Scan for the cell matching the given text and deliver its (X, Y) coordinate at center. 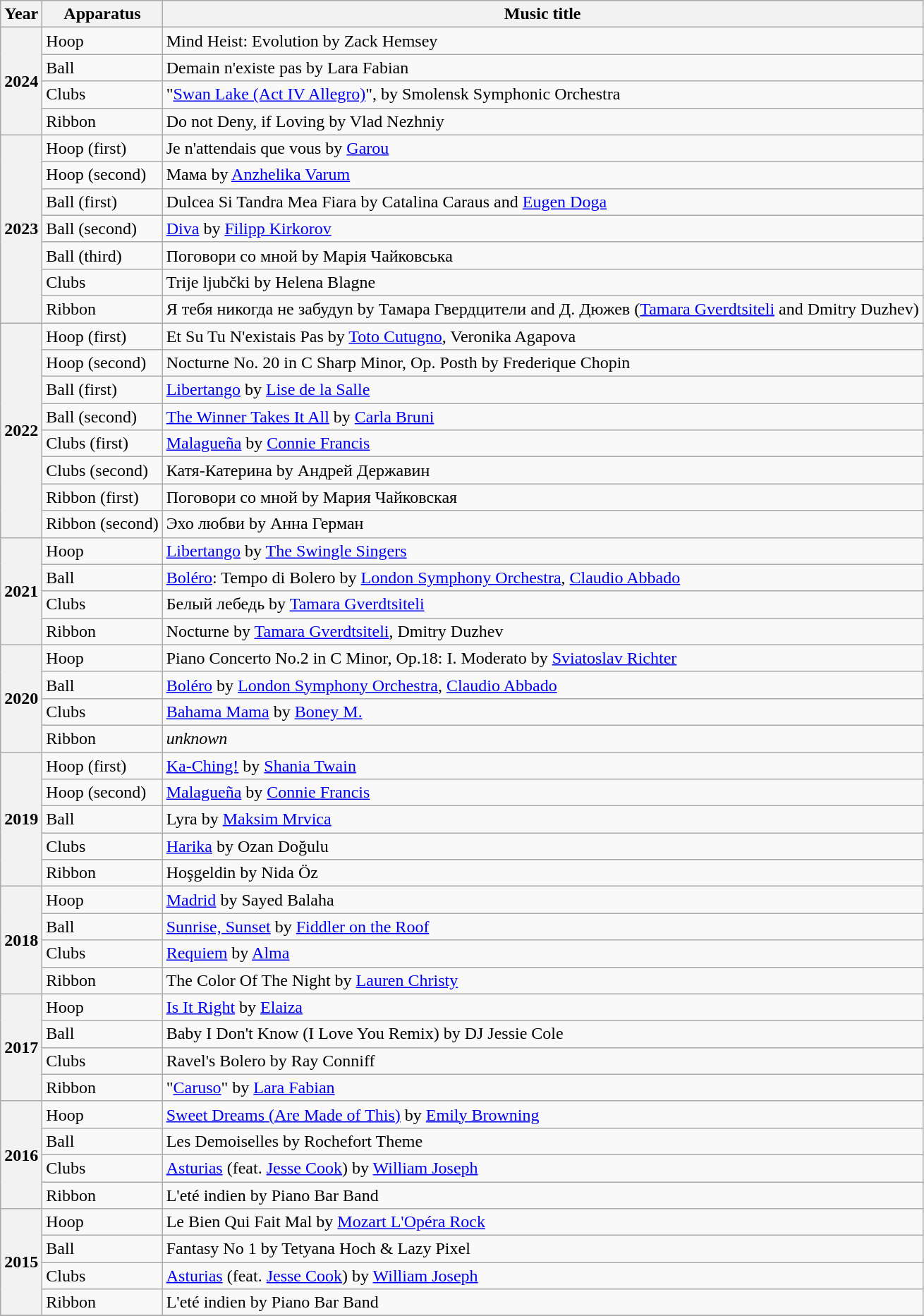
2020 (21, 698)
Nocturne by Tamara Gverdtsiteli, Dmitry Duzhev (542, 631)
Et Su Tu N'existais Pas by Toto Cutugno, Veronika Agapova (542, 336)
Fantasy No 1 by Tetyana Hoch & Lazy Pixel (542, 1249)
Мама by Anzhelika Varum (542, 175)
Ribbon (first) (102, 497)
Я тебя никогда не забудуn by Тамара Гвердцители and Д. Дюжев (Tamara Gverdtsiteli and Dmitry Duzhev) (542, 309)
Boléro: Tempo di Bolero by London Symphony Orchestra, Claudio Abbado (542, 578)
Bahama Mama by Boney M. (542, 712)
Boléro by London Symphony Orchestra, Claudio Abbado (542, 685)
2018 (21, 940)
Белый лебедь by Tamara Gverdtsiteli (542, 604)
Hoşgeldin by Nida Öz (542, 873)
unknown (542, 738)
Requiem by Alma (542, 954)
Ribbon (second) (102, 524)
Je n'attendais que vous by Garou (542, 148)
Baby I Don't Know (I Love You Remix) by DJ Jessie Cole (542, 1034)
Year (21, 14)
Поговори со мной by Марія Чайковська (542, 255)
2023 (21, 229)
Music title (542, 14)
Ball (third) (102, 255)
Les Demoiselles by Rochefort Theme (542, 1141)
Clubs (first) (102, 444)
Ka-Ching! by Shania Twain (542, 765)
Trije ljubčki by Helena Blagne (542, 282)
Эхо любви by Анна Герман (542, 524)
Libertango by Lise de la Salle (542, 390)
Dulcea Si Tandra Mea Fiara by Catalina Caraus and Eugen Doga (542, 202)
2021 (21, 591)
2019 (21, 819)
Катя-Катерина by Андрей Державин (542, 470)
Ravel's Bolero by Ray Conniff (542, 1061)
Harika by Ozan Doğulu (542, 846)
2016 (21, 1154)
Madrid by Sayed Balaha (542, 900)
Apparatus (102, 14)
Sunrise, Sunset by Fiddler on the Roof (542, 927)
"Caruso" by Lara Fabian (542, 1087)
Поговори со мной by Мария Чайковская (542, 497)
Le Bien Qui Fait Mal by Mozart L'Opéra Rock (542, 1222)
2015 (21, 1262)
"Swan Lake (Act IV Allegro)", by Smolensk Symphonic Orchestra (542, 95)
Mind Heist: Evolution by Zack Hemsey (542, 41)
Nocturne No. 20 in C Sharp Minor, Op. Posth by Frederique Chopin (542, 363)
Lyra by Maksim Mrvica (542, 820)
2017 (21, 1047)
Piano Concerto No.2 in C Minor, Op.18: I. Moderato by Sviatoslav Richter (542, 658)
The Color Of The Night by Lauren Christy (542, 980)
Is It Right by Elaiza (542, 1007)
Sweet Dreams (Are Made of This) by Emily Browning (542, 1114)
Libertango by The Swingle Singers (542, 551)
Diva by Filipp Kirkorov (542, 229)
2022 (21, 430)
Demain n'existe pas by Lara Fabian (542, 68)
Do not Deny, if Loving by Vlad Nezhniy (542, 121)
Clubs (second) (102, 470)
The Winner Takes It All by Carla Bruni (542, 417)
2024 (21, 81)
